From the cell containing the given text, extract its center point as [x, y] coordinate. 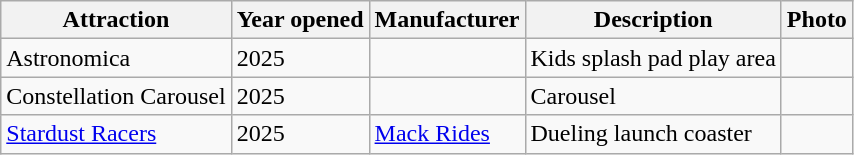
Astronomica [116, 58]
Photo [816, 20]
Description [653, 20]
Stardust Racers [116, 134]
Dueling launch coaster [653, 134]
Carousel [653, 96]
Manufacturer [447, 20]
Mack Rides [447, 134]
Kids splash pad play area [653, 58]
Year opened [300, 20]
Constellation Carousel [116, 96]
Attraction [116, 20]
